Extract the [x, y] coordinate from the center of the cell holding the provided text.  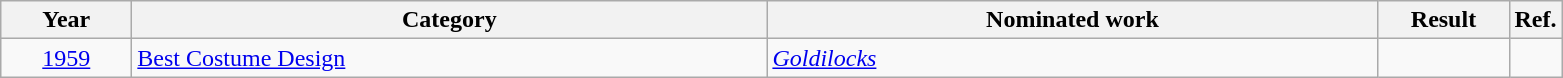
Category [450, 20]
Best Costume Design [450, 58]
Year [66, 20]
Nominated work [1072, 20]
Ref. [1536, 20]
Result [1444, 20]
Goldilocks [1072, 58]
1959 [66, 58]
